Return the [x, y] coordinate for the center point of the cell that contains the specified text.  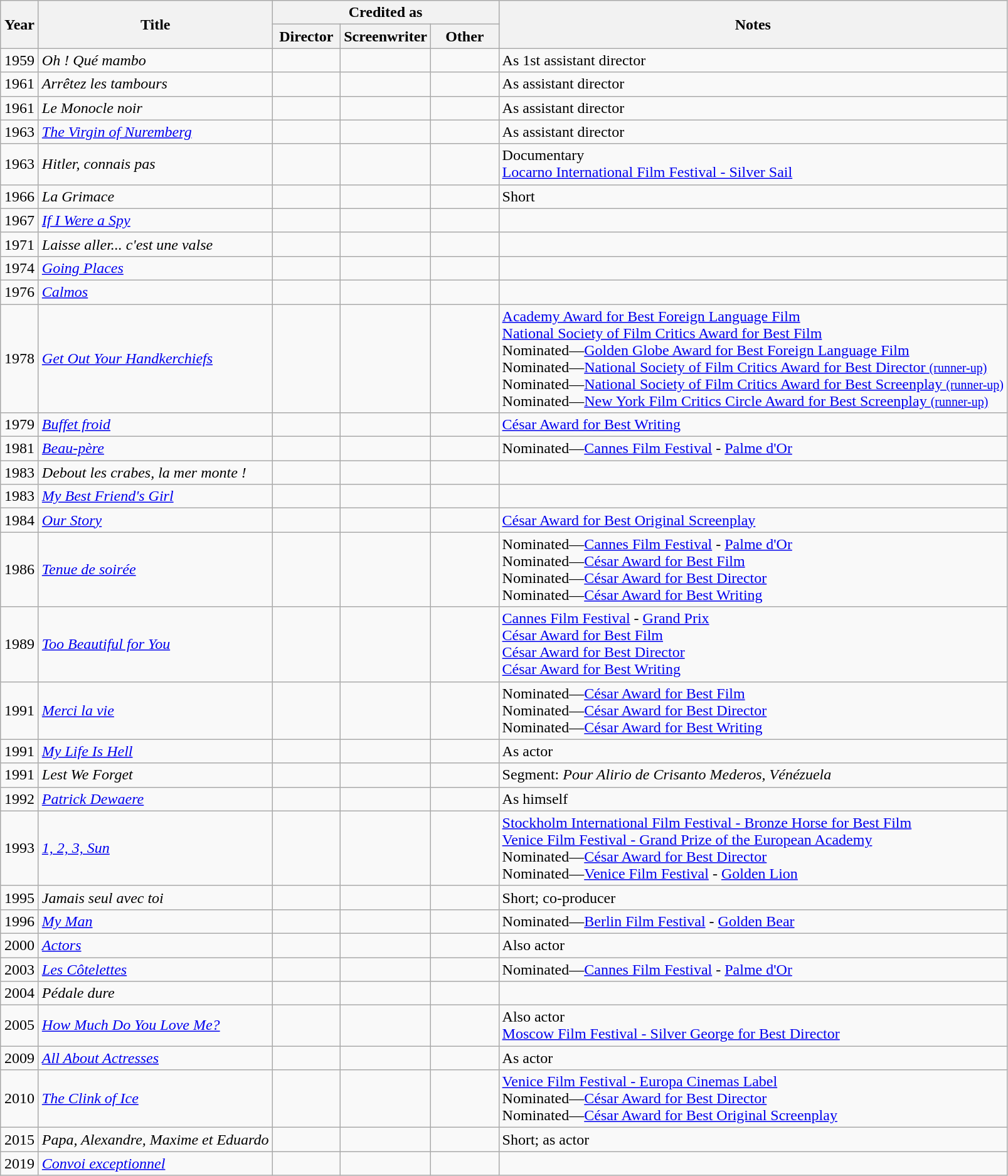
2004 [20, 993]
2009 [20, 1058]
Get Out Your Handkerchiefs [156, 358]
Jamais seul avec toi [156, 897]
Tenue de soirée [156, 570]
1989 [20, 644]
Short; as actor [753, 1140]
1971 [20, 244]
Screenwriter [386, 36]
Credited as [385, 13]
César Award for Best Writing [753, 425]
1967 [20, 220]
1979 [20, 425]
All About Actresses [156, 1058]
Laisse aller... c'est une valse [156, 244]
2005 [20, 1025]
Nominated—César Award for Best FilmNominated—César Award for Best DirectorNominated—César Award for Best Writing [753, 710]
Beau-père [156, 449]
Year [20, 24]
My Life Is Hell [156, 751]
2000 [20, 945]
1993 [20, 848]
Segment: Pour Alirio de Crisanto Mederos, Vénézuela [753, 775]
1992 [20, 799]
Our Story [156, 520]
1959 [20, 60]
My Man [156, 921]
Short [753, 196]
DocumentaryLocarno International Film Festival - Silver Sail [753, 164]
Buffet froid [156, 425]
Calmos [156, 292]
Patrick Dewaere [156, 799]
Papa, Alexandre, Maxime et Eduardo [156, 1140]
As 1st assistant director [753, 60]
The Virgin of Nuremberg [156, 132]
1, 2, 3, Sun [156, 848]
1995 [20, 897]
César Award for Best Original Screenplay [753, 520]
Debout les crabes, la mer monte ! [156, 473]
Les Côtelettes [156, 970]
Hitler, connais pas [156, 164]
Oh ! Qué mambo [156, 60]
2019 [20, 1163]
Convoi exceptionnel [156, 1163]
2003 [20, 970]
Arrêtez les tambours [156, 84]
My Best Friend's Girl [156, 496]
La Grimace [156, 196]
1986 [20, 570]
Nominated—Berlin Film Festival - Golden Bear [753, 921]
Pédale dure [156, 993]
Title [156, 24]
If I Were a Spy [156, 220]
Le Monocle noir [156, 108]
Cannes Film Festival - Grand PrixCésar Award for Best FilmCésar Award for Best DirectorCésar Award for Best Writing [753, 644]
1984 [20, 520]
Lest We Forget [156, 775]
Director [306, 36]
2015 [20, 1140]
As himself [753, 799]
1976 [20, 292]
Too Beautiful for You [156, 644]
1996 [20, 921]
Also actorMoscow Film Festival - Silver George for Best Director [753, 1025]
Also actor [753, 945]
Going Places [156, 268]
Other [465, 36]
1981 [20, 449]
The Clink of Ice [156, 1099]
Short; co-producer [753, 897]
How Much Do You Love Me? [156, 1025]
1966 [20, 196]
1978 [20, 358]
Notes [753, 24]
1974 [20, 268]
Merci la vie [156, 710]
2010 [20, 1099]
Actors [156, 945]
Venice Film Festival - Europa Cinemas LabelNominated—César Award for Best DirectorNominated—César Award for Best Original Screenplay [753, 1099]
